From the cell containing the given text, extract its center point as [X, Y] coordinate. 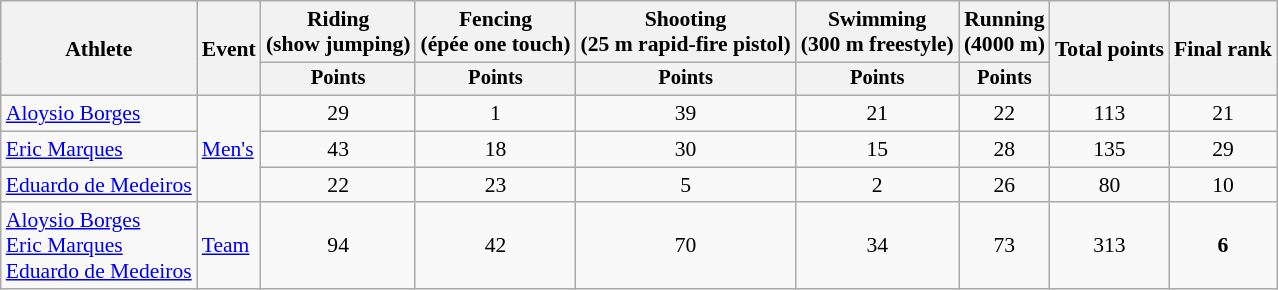
Aloysio Borges [99, 114]
80 [1110, 185]
313 [1110, 246]
6 [1223, 246]
Riding(show jumping) [338, 32]
Athlete [99, 48]
15 [878, 150]
5 [685, 185]
70 [685, 246]
Aloysio BorgesEric MarquesEduardo de Medeiros [99, 246]
Shooting(25 m rapid-fire pistol) [685, 32]
Fencing(épée one touch) [495, 32]
1 [495, 114]
73 [1004, 246]
Team [229, 246]
28 [1004, 150]
34 [878, 246]
Event [229, 48]
135 [1110, 150]
2 [878, 185]
23 [495, 185]
18 [495, 150]
43 [338, 150]
Total points [1110, 48]
94 [338, 246]
Final rank [1223, 48]
Eric Marques [99, 150]
30 [685, 150]
Swimming(300 m freestyle) [878, 32]
Men's [229, 150]
10 [1223, 185]
39 [685, 114]
113 [1110, 114]
42 [495, 246]
26 [1004, 185]
Eduardo de Medeiros [99, 185]
Running(4000 m) [1004, 32]
